Identify which cell holds the provided text, then report its (x, y) central coordinate. 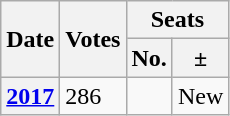
Seats (178, 20)
2017 (30, 96)
± (200, 58)
286 (93, 96)
No. (149, 58)
Votes (93, 39)
New (200, 96)
Date (30, 39)
